Locate the cell with the specified text and output its [x, y] center coordinate. 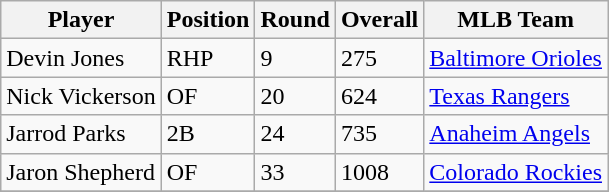
Position [208, 20]
Baltimore Orioles [516, 58]
Texas Rangers [516, 96]
735 [379, 134]
Jarrod Parks [81, 134]
33 [295, 172]
Overall [379, 20]
2B [208, 134]
275 [379, 58]
MLB Team [516, 20]
Colorado Rockies [516, 172]
Anaheim Angels [516, 134]
24 [295, 134]
Devin Jones [81, 58]
1008 [379, 172]
Nick Vickerson [81, 96]
9 [295, 58]
Round [295, 20]
624 [379, 96]
RHP [208, 58]
Jaron Shepherd [81, 172]
Player [81, 20]
20 [295, 96]
